Pinpoint the cell where the given text exists, returning its (X, Y) midpoint coordinate. 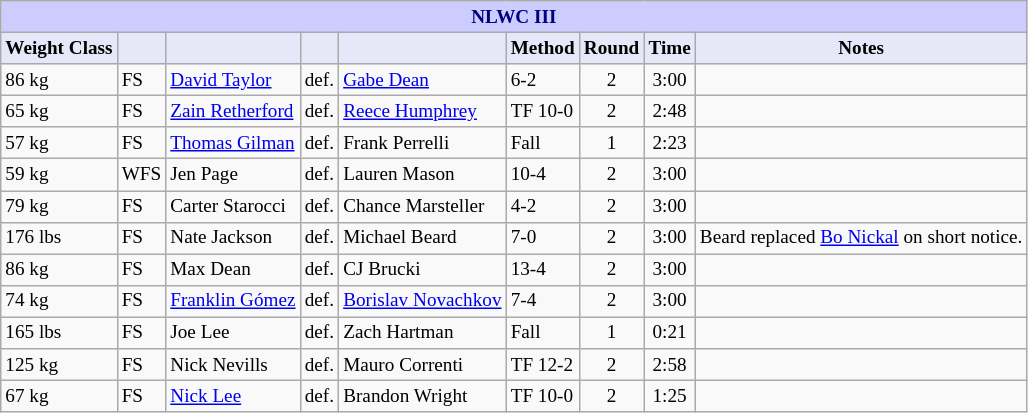
Chance Marsteller (422, 206)
Zain Retherford (233, 111)
7-4 (542, 301)
Zach Hartman (422, 333)
67 kg (59, 396)
Borislav Novachkov (422, 301)
2:48 (670, 111)
2:58 (670, 365)
Jen Page (233, 175)
Method (542, 48)
7-0 (542, 238)
Frank Perrelli (422, 143)
Nick Nevills (233, 365)
WFS (142, 175)
79 kg (59, 206)
Notes (861, 48)
Franklin Gómez (233, 301)
74 kg (59, 301)
65 kg (59, 111)
6-2 (542, 80)
Brandon Wright (422, 396)
13-4 (542, 270)
TF 12-2 (542, 365)
Round (612, 48)
2:23 (670, 143)
Gabe Dean (422, 80)
176 lbs (59, 238)
NLWC III (514, 17)
CJ Brucki (422, 270)
Nick Lee (233, 396)
59 kg (59, 175)
1:25 (670, 396)
Carter Starocci (233, 206)
Beard replaced Bo Nickal on short notice. (861, 238)
125 kg (59, 365)
David Taylor (233, 80)
4-2 (542, 206)
57 kg (59, 143)
165 lbs (59, 333)
Thomas Gilman (233, 143)
Time (670, 48)
10-4 (542, 175)
Weight Class (59, 48)
Michael Beard (422, 238)
Lauren Mason (422, 175)
0:21 (670, 333)
Mauro Correnti (422, 365)
Joe Lee (233, 333)
Reece Humphrey (422, 111)
Nate Jackson (233, 238)
Max Dean (233, 270)
